Locate the cell with the specified text and output its (x, y) center coordinate. 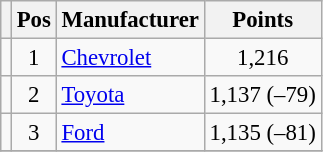
Ford (130, 133)
1,135 (–81) (262, 133)
1,216 (262, 58)
Points (262, 20)
3 (34, 133)
1,137 (–79) (262, 95)
Manufacturer (130, 20)
Pos (34, 20)
1 (34, 58)
Toyota (130, 95)
Chevrolet (130, 58)
2 (34, 95)
